Scan for the cell matching the given text and deliver its [X, Y] coordinate at center. 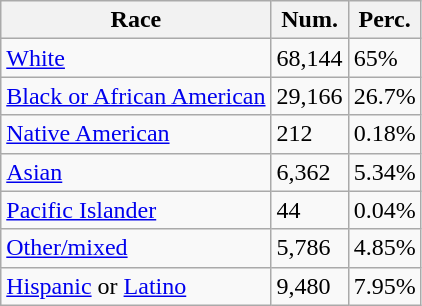
Race [136, 20]
44 [310, 210]
65% [384, 58]
9,480 [310, 286]
7.95% [384, 286]
0.04% [384, 210]
0.18% [384, 134]
White [136, 58]
Num. [310, 20]
Hispanic or Latino [136, 286]
4.85% [384, 248]
26.7% [384, 96]
29,166 [310, 96]
Pacific Islander [136, 210]
5,786 [310, 248]
Perc. [384, 20]
Black or African American [136, 96]
5.34% [384, 172]
68,144 [310, 58]
212 [310, 134]
Other/mixed [136, 248]
Asian [136, 172]
6,362 [310, 172]
Native American [136, 134]
